For the text-containing cell, return its midpoint in [X, Y] coordinate format. 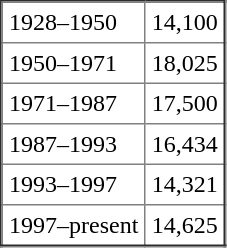
17,500 [185, 102]
1928–1950 [74, 22]
14,100 [185, 22]
1950–1971 [74, 62]
18,025 [185, 62]
14,321 [185, 184]
1987–1993 [74, 143]
14,625 [185, 224]
16,434 [185, 143]
1971–1987 [74, 102]
1993–1997 [74, 184]
1997–present [74, 224]
